Detect which cell encompasses the target text, then output its [X, Y] center coordinate. 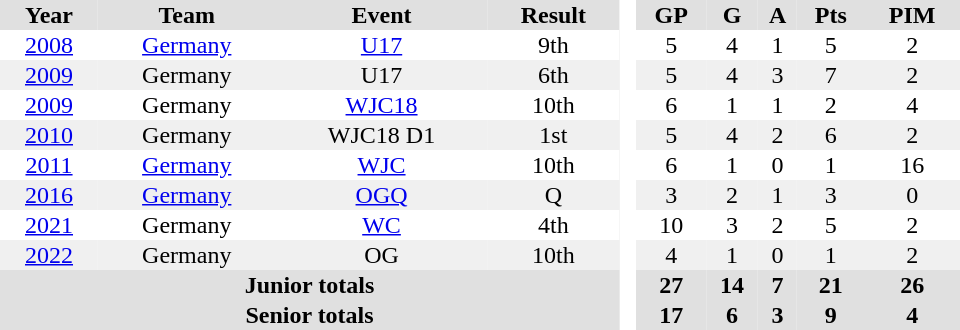
WJC18 [381, 105]
WJC [381, 165]
26 [912, 285]
9 [830, 315]
2016 [49, 195]
Year [49, 15]
WC [381, 225]
Junior totals [310, 285]
14 [732, 285]
9th [554, 45]
10 [671, 225]
2010 [49, 135]
A [778, 15]
2008 [49, 45]
Result [554, 15]
27 [671, 285]
OGQ [381, 195]
21 [830, 285]
Team [186, 15]
2011 [49, 165]
GP [671, 15]
16 [912, 165]
Pts [830, 15]
Event [381, 15]
Senior totals [310, 315]
1st [554, 135]
OG [381, 255]
4th [554, 225]
Q [554, 195]
G [732, 15]
WJC18 D1 [381, 135]
PIM [912, 15]
2022 [49, 255]
17 [671, 315]
6th [554, 75]
2021 [49, 225]
